Determine the [X, Y] coordinate at the center of the cell enclosing the given text.  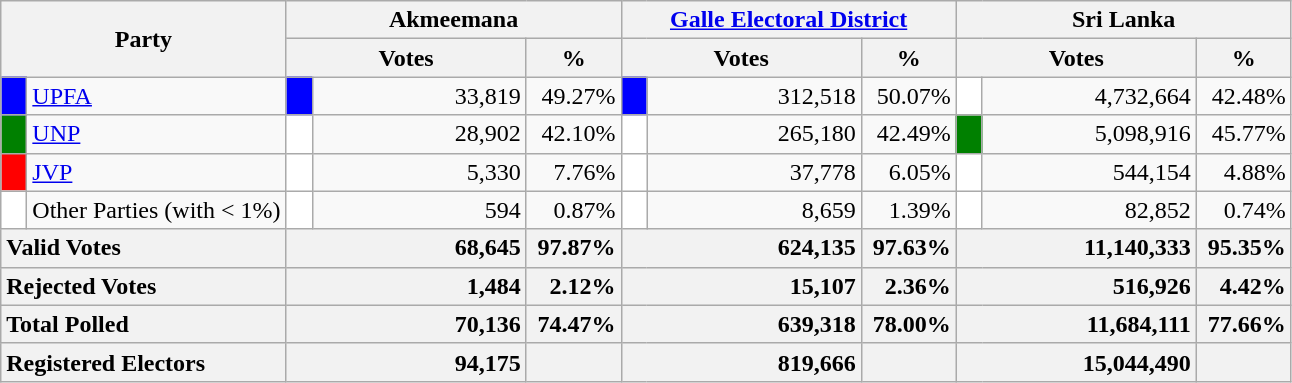
8,659 [754, 210]
2.12% [574, 286]
15,107 [741, 286]
74.47% [574, 324]
Registered Electors [144, 362]
0.74% [1244, 210]
6.05% [908, 172]
5,330 [419, 172]
42.10% [574, 134]
97.87% [574, 248]
UNP [156, 134]
Rejected Votes [144, 286]
70,136 [406, 324]
7.76% [574, 172]
JVP [156, 172]
Valid Votes [144, 248]
Party [144, 39]
Akmeemana [454, 20]
50.07% [908, 96]
2.36% [908, 286]
Total Polled [144, 324]
Sri Lanka [1124, 20]
68,645 [406, 248]
594 [419, 210]
77.66% [1244, 324]
28,902 [419, 134]
4.42% [1244, 286]
33,819 [419, 96]
5,098,916 [1089, 134]
1,484 [406, 286]
Galle Electoral District [788, 20]
312,518 [754, 96]
97.63% [908, 248]
819,666 [741, 362]
1.39% [908, 210]
78.00% [908, 324]
45.77% [1244, 134]
4.88% [1244, 172]
4,732,664 [1089, 96]
544,154 [1089, 172]
37,778 [754, 172]
95.35% [1244, 248]
265,180 [754, 134]
0.87% [574, 210]
639,318 [741, 324]
516,926 [1076, 286]
11,140,333 [1076, 248]
82,852 [1089, 210]
49.27% [574, 96]
15,044,490 [1076, 362]
11,684,111 [1076, 324]
42.49% [908, 134]
UPFA [156, 96]
42.48% [1244, 96]
94,175 [406, 362]
Other Parties (with < 1%) [156, 210]
624,135 [741, 248]
